Pinpoint the cell where the given text exists, returning its (X, Y) midpoint coordinate. 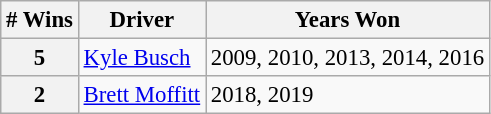
Driver (142, 20)
Brett Moffitt (142, 95)
Kyle Busch (142, 58)
# Wins (40, 20)
2 (40, 95)
2009, 2010, 2013, 2014, 2016 (348, 58)
Years Won (348, 20)
5 (40, 58)
2018, 2019 (348, 95)
